Return (x, y) of the center of cell containing provided text 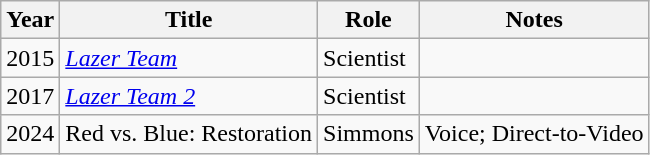
Title (189, 20)
Red vs. Blue: Restoration (189, 134)
Simmons (369, 134)
Voice; Direct-to-Video (534, 134)
2017 (30, 96)
Role (369, 20)
Year (30, 20)
Notes (534, 20)
2024 (30, 134)
Lazer Team (189, 58)
2015 (30, 58)
Lazer Team 2 (189, 96)
